Return [X, Y] of the center of cell containing provided text 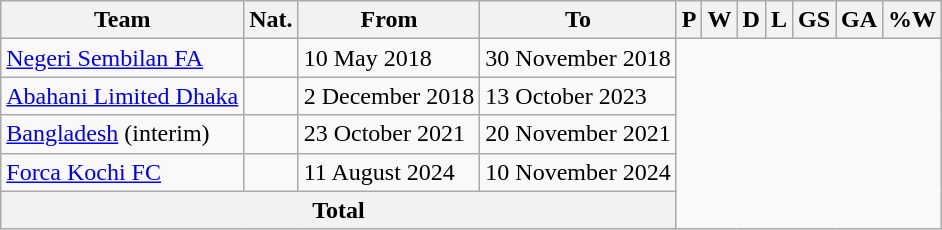
%W [912, 20]
Abahani Limited Dhaka [122, 96]
Forca Kochi FC [122, 172]
Nat. [271, 20]
P [689, 20]
Bangladesh (interim) [122, 134]
10 May 2018 [389, 58]
D [751, 20]
11 August 2024 [389, 172]
GA [860, 20]
13 October 2023 [578, 96]
From [389, 20]
30 November 2018 [578, 58]
Negeri Sembilan FA [122, 58]
2 December 2018 [389, 96]
20 November 2021 [578, 134]
23 October 2021 [389, 134]
To [578, 20]
Team [122, 20]
W [720, 20]
10 November 2024 [578, 172]
Total [338, 210]
L [778, 20]
GS [814, 20]
